Search for the cell housing the specified text and yield its [x, y] center coordinate. 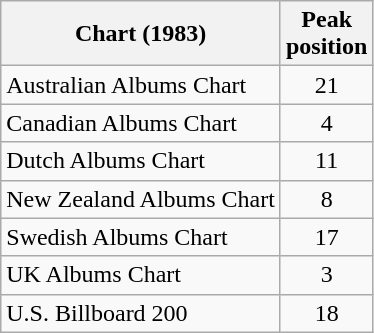
Peakposition [326, 34]
UK Albums Chart [141, 275]
U.S. Billboard 200 [141, 313]
17 [326, 237]
Canadian Albums Chart [141, 123]
3 [326, 275]
18 [326, 313]
Dutch Albums Chart [141, 161]
New Zealand Albums Chart [141, 199]
21 [326, 85]
11 [326, 161]
4 [326, 123]
Australian Albums Chart [141, 85]
8 [326, 199]
Chart (1983) [141, 34]
Swedish Albums Chart [141, 237]
